For the text-containing cell, return its midpoint in (X, Y) coordinate format. 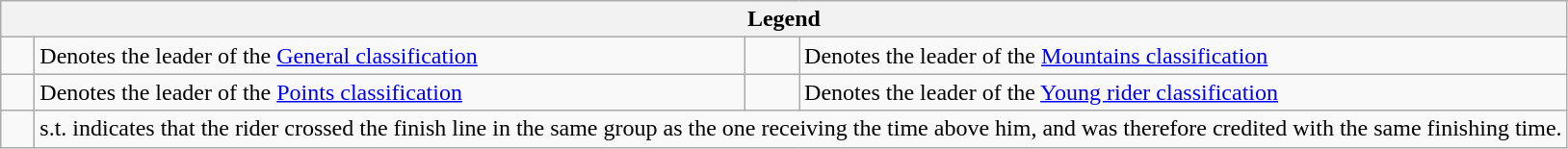
Denotes the leader of the Mountains classification (1184, 56)
Denotes the leader of the General classification (390, 56)
Denotes the leader of the Points classification (390, 92)
Legend (784, 19)
Denotes the leader of the Young rider classification (1184, 92)
